Find where the given text appears and provide that cell's center as (x, y) coordinate. 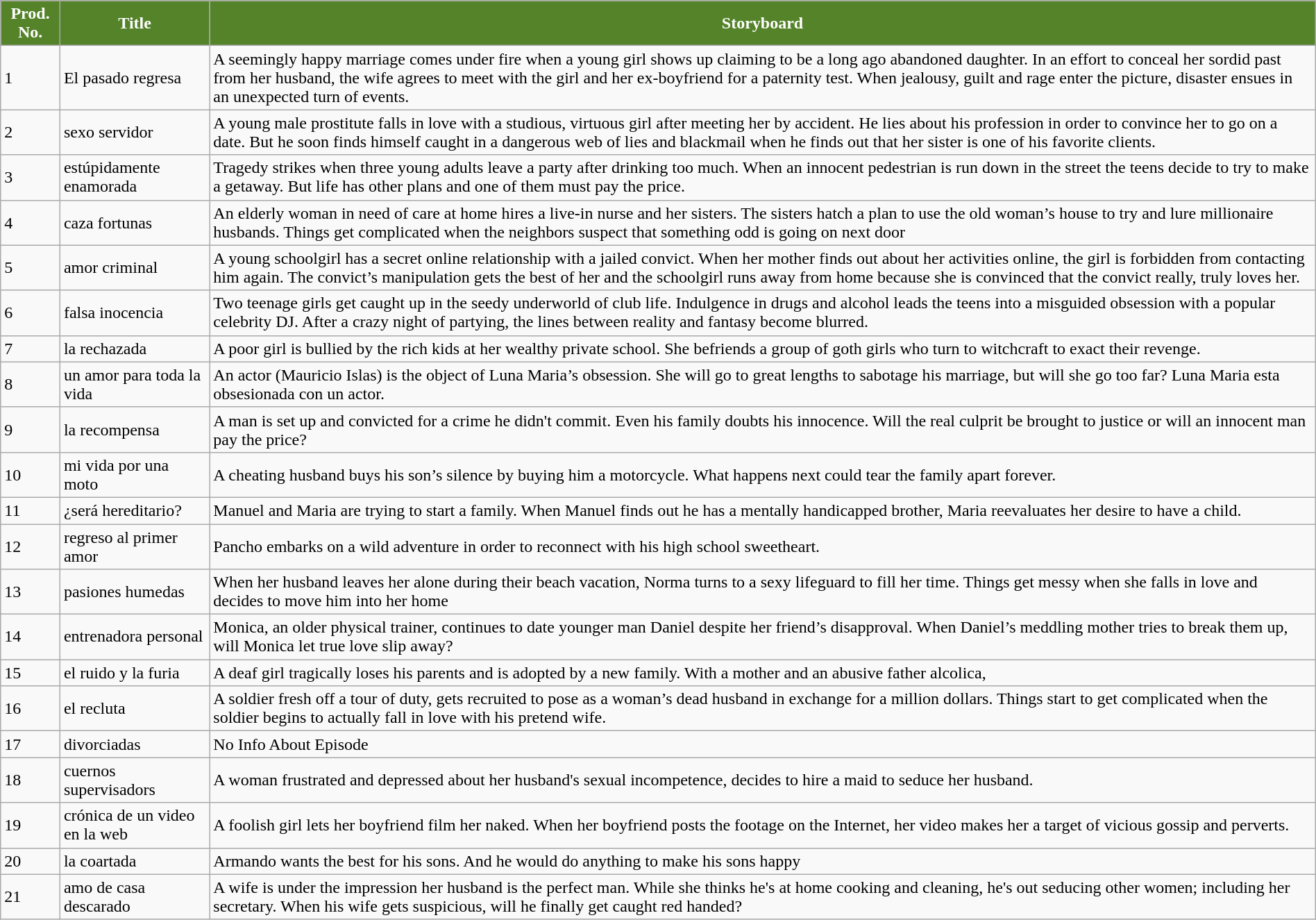
cuernos supervisadors (135, 780)
caza fortunas (135, 222)
regreso al primer amor (135, 546)
el recluta (135, 708)
¿será hereditario? (135, 510)
A cheating husband buys his son’s silence by buying him a motorcycle. What happens next could tear the family apart forever. (762, 475)
la recompensa (135, 429)
amor criminal (135, 268)
Title (135, 24)
11 (31, 510)
18 (31, 780)
Storyboard (762, 24)
13 (31, 592)
El pasado regresa (135, 78)
1 (31, 78)
divorciadas (135, 744)
un amor para toda la vida (135, 385)
A deaf girl tragically loses his parents and is adopted by a new family. With a mother and an abusive father alcolica, (762, 673)
21 (31, 897)
20 (31, 861)
14 (31, 637)
entrenadora personal (135, 637)
sexo servidor (135, 132)
estúpidamente enamorada (135, 178)
el ruido y la furia (135, 673)
Pancho embarks on a wild adventure in order to reconnect with his high school sweetheart. (762, 546)
Armando wants the best for his sons. And he would do anything to make his sons happy (762, 861)
Prod. No. (31, 24)
19 (31, 825)
6 (31, 312)
falsa inocencia (135, 312)
pasiones humedas (135, 592)
la coartada (135, 861)
No Info About Episode (762, 744)
12 (31, 546)
A woman frustrated and depressed about her husband's sexual incompetence, decides to hire a maid to seduce her husband. (762, 780)
3 (31, 178)
16 (31, 708)
8 (31, 385)
4 (31, 222)
mi vida por una moto (135, 475)
amo de casa descarado (135, 897)
10 (31, 475)
15 (31, 673)
5 (31, 268)
7 (31, 349)
2 (31, 132)
la rechazada (135, 349)
17 (31, 744)
crónica de un video en la web (135, 825)
9 (31, 429)
